Search for the cell housing the specified text and yield its [X, Y] center coordinate. 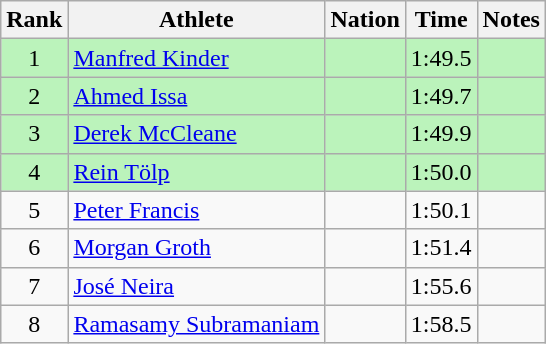
Rank [34, 20]
Rein Tölp [196, 172]
Time [441, 20]
1:55.6 [441, 286]
Morgan Groth [196, 248]
Athlete [196, 20]
6 [34, 248]
1:49.5 [441, 58]
1:49.7 [441, 96]
1 [34, 58]
Ramasamy Subramaniam [196, 324]
1:51.4 [441, 248]
1:58.5 [441, 324]
Nation [365, 20]
1:49.9 [441, 134]
Notes [511, 20]
2 [34, 96]
5 [34, 210]
4 [34, 172]
Ahmed Issa [196, 96]
8 [34, 324]
Manfred Kinder [196, 58]
1:50.1 [441, 210]
Peter Francis [196, 210]
7 [34, 286]
3 [34, 134]
Derek McCleane [196, 134]
1:50.0 [441, 172]
José Neira [196, 286]
